For the text-containing cell, return its midpoint in [X, Y] coordinate format. 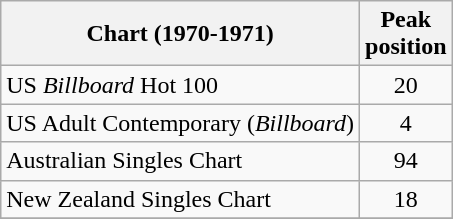
4 [406, 123]
Chart (1970-1971) [180, 34]
US Adult Contemporary (Billboard) [180, 123]
New Zealand Singles Chart [180, 199]
Australian Singles Chart [180, 161]
Peakposition [406, 34]
20 [406, 85]
94 [406, 161]
18 [406, 199]
US Billboard Hot 100 [180, 85]
